Pinpoint the cell where the given text exists, returning its [x, y] midpoint coordinate. 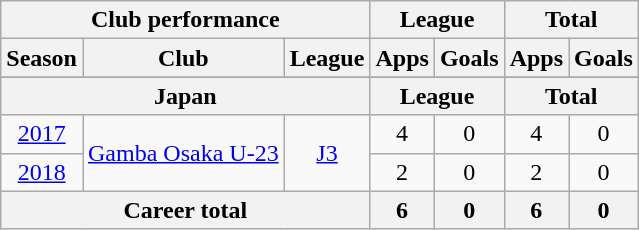
Season [42, 58]
Japan [186, 96]
Career total [186, 210]
Club [183, 58]
2017 [42, 134]
Club performance [186, 20]
2018 [42, 172]
J3 [327, 153]
Gamba Osaka U-23 [183, 153]
